Extract the (X, Y) coordinate from the center of the cell holding the provided text.  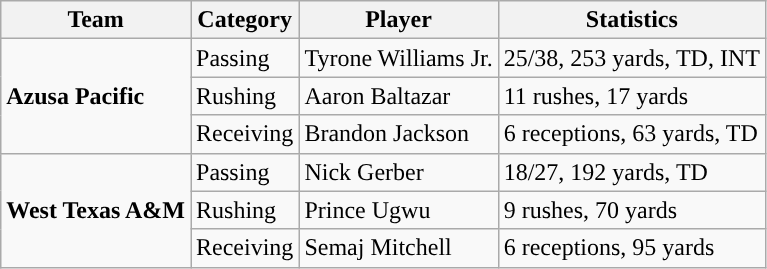
Azusa Pacific (96, 96)
West Texas A&M (96, 210)
Prince Ugwu (398, 210)
18/27, 192 yards, TD (632, 172)
Nick Gerber (398, 172)
Player (398, 20)
Semaj Mitchell (398, 248)
9 rushes, 70 yards (632, 210)
Category (244, 20)
Aaron Baltazar (398, 96)
25/38, 253 yards, TD, INT (632, 58)
Brandon Jackson (398, 134)
Tyrone Williams Jr. (398, 58)
11 rushes, 17 yards (632, 96)
6 receptions, 63 yards, TD (632, 134)
Statistics (632, 20)
Team (96, 20)
6 receptions, 95 yards (632, 248)
